For the text-containing cell, return its midpoint in [x, y] coordinate format. 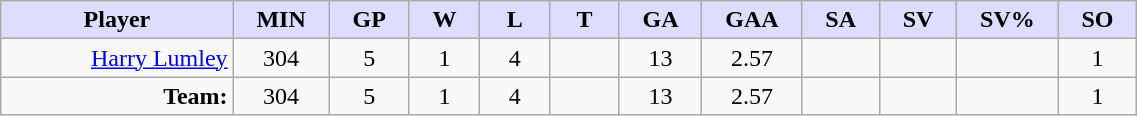
W [444, 20]
GAA [752, 20]
SA [840, 20]
GA [660, 20]
Team: [117, 96]
Harry Lumley [117, 58]
T [585, 20]
SV [918, 20]
Player [117, 20]
L [515, 20]
MIN [281, 20]
GP [369, 20]
SO [1098, 20]
SV% [1008, 20]
